Locate the cell with the specified text and output its [x, y] center coordinate. 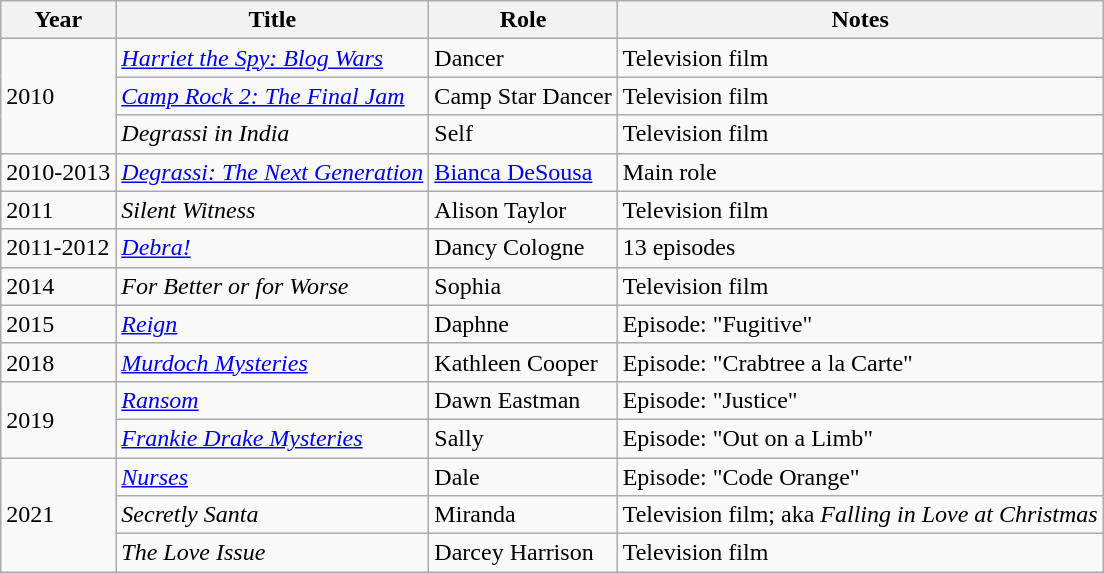
Secretly Santa [272, 515]
Role [523, 20]
2014 [58, 286]
Murdoch Mysteries [272, 362]
Television film; aka Falling in Love at Christmas [860, 515]
The Love Issue [272, 553]
Frankie Drake Mysteries [272, 438]
Camp Rock 2: The Final Jam [272, 96]
Ransom [272, 400]
2018 [58, 362]
Dale [523, 477]
Dancy Cologne [523, 248]
Sally [523, 438]
Harriet the Spy: Blog Wars [272, 58]
2019 [58, 419]
Episode: "Out on a Limb" [860, 438]
Episode: "Crabtree a la Carte" [860, 362]
Main role [860, 172]
Miranda [523, 515]
2021 [58, 515]
Sophia [523, 286]
2011 [58, 210]
Dancer [523, 58]
Dawn Eastman [523, 400]
Bianca DeSousa [523, 172]
2015 [58, 324]
Degrassi in India [272, 134]
For Better or for Worse [272, 286]
Degrassi: The Next Generation [272, 172]
Silent Witness [272, 210]
Alison Taylor [523, 210]
Kathleen Cooper [523, 362]
Daphne [523, 324]
Title [272, 20]
13 episodes [860, 248]
Year [58, 20]
Debra! [272, 248]
Nurses [272, 477]
Episode: "Justice" [860, 400]
2011-2012 [58, 248]
Camp Star Dancer [523, 96]
2010 [58, 96]
Episode: "Fugitive" [860, 324]
2010-2013 [58, 172]
Episode: "Code Orange" [860, 477]
Darcey Harrison [523, 553]
Self [523, 134]
Reign [272, 324]
Notes [860, 20]
